Identify which cell holds the provided text, then report its [x, y] central coordinate. 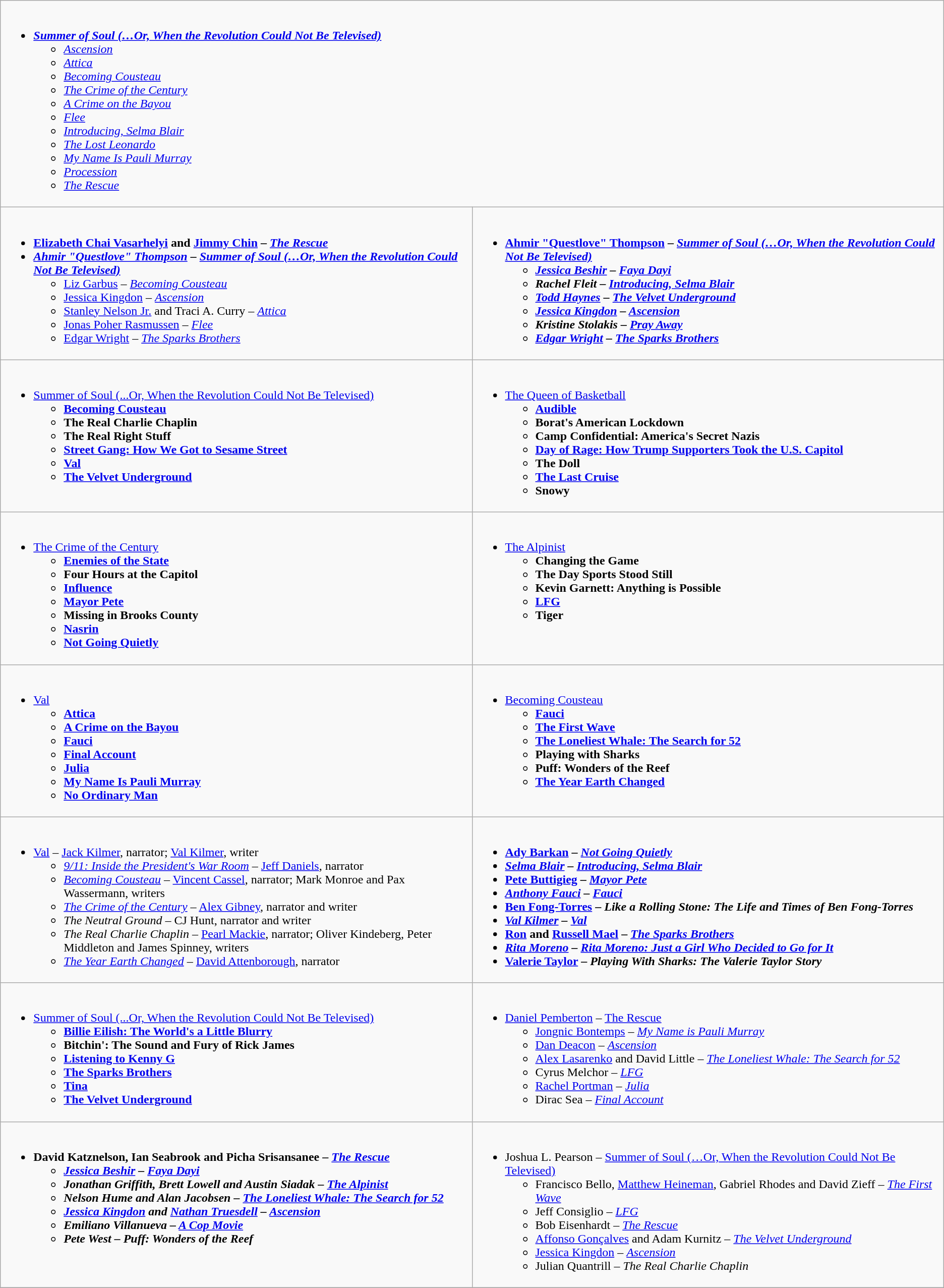
Becoming CousteauFauciThe First WaveThe Loneliest Whale: The Search for 52Playing with SharksPuff: Wonders of the ReefThe Year Earth Changed [708, 741]
The AlpinistChanging the GameThe Day Sports Stood StillKevin Garnett: Anything is PossibleLFGTiger [708, 588]
ValAtticaA Crime on the BayouFauciFinal AccountJuliaMy Name Is Pauli MurrayNo Ordinary Man [236, 741]
The Crime of the CenturyEnemies of the StateFour Hours at the CapitolInfluenceMayor PeteMissing in Brooks CountyNasrinNot Going Quietly [236, 588]
